Find where the given text appears and provide that cell's center as (x, y) coordinate. 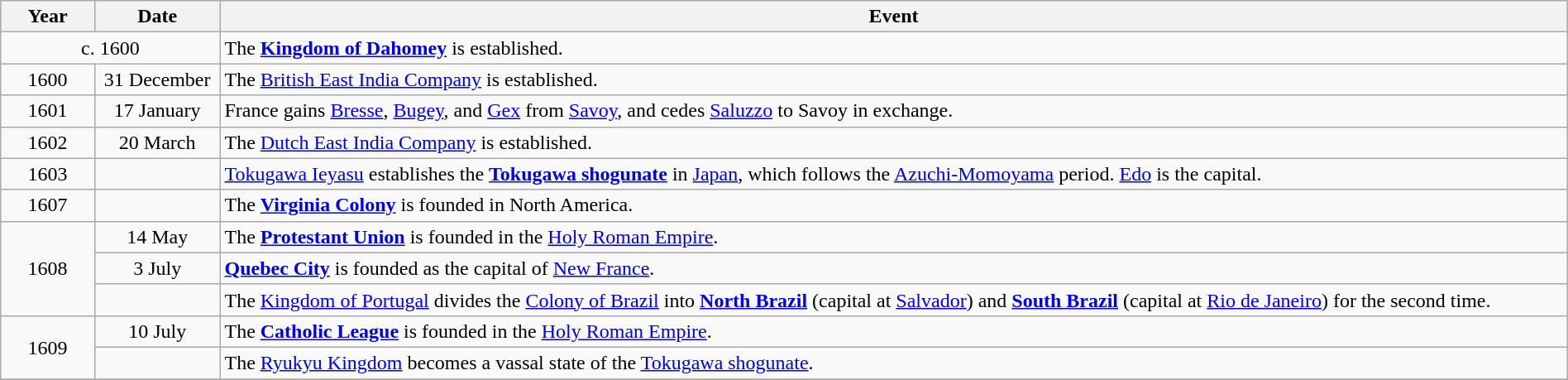
1609 (48, 347)
The Ryukyu Kingdom becomes a vassal state of the Tokugawa shogunate. (893, 363)
10 July (157, 331)
Year (48, 17)
3 July (157, 268)
The Kingdom of Dahomey is established. (893, 48)
c. 1600 (111, 48)
1608 (48, 268)
1603 (48, 174)
Date (157, 17)
1601 (48, 111)
The British East India Company is established. (893, 79)
14 May (157, 237)
The Virginia Colony is founded in North America. (893, 205)
17 January (157, 111)
1607 (48, 205)
Quebec City is founded as the capital of New France. (893, 268)
20 March (157, 142)
31 December (157, 79)
The Dutch East India Company is established. (893, 142)
The Protestant Union is founded in the Holy Roman Empire. (893, 237)
The Catholic League is founded in the Holy Roman Empire. (893, 331)
France gains Bresse, Bugey, and Gex from Savoy, and cedes Saluzzo to Savoy in exchange. (893, 111)
Event (893, 17)
Tokugawa Ieyasu establishes the Tokugawa shogunate in Japan, which follows the Azuchi-Momoyama period. Edo is the capital. (893, 174)
1600 (48, 79)
1602 (48, 142)
